Return (X, Y) of the center of cell containing provided text 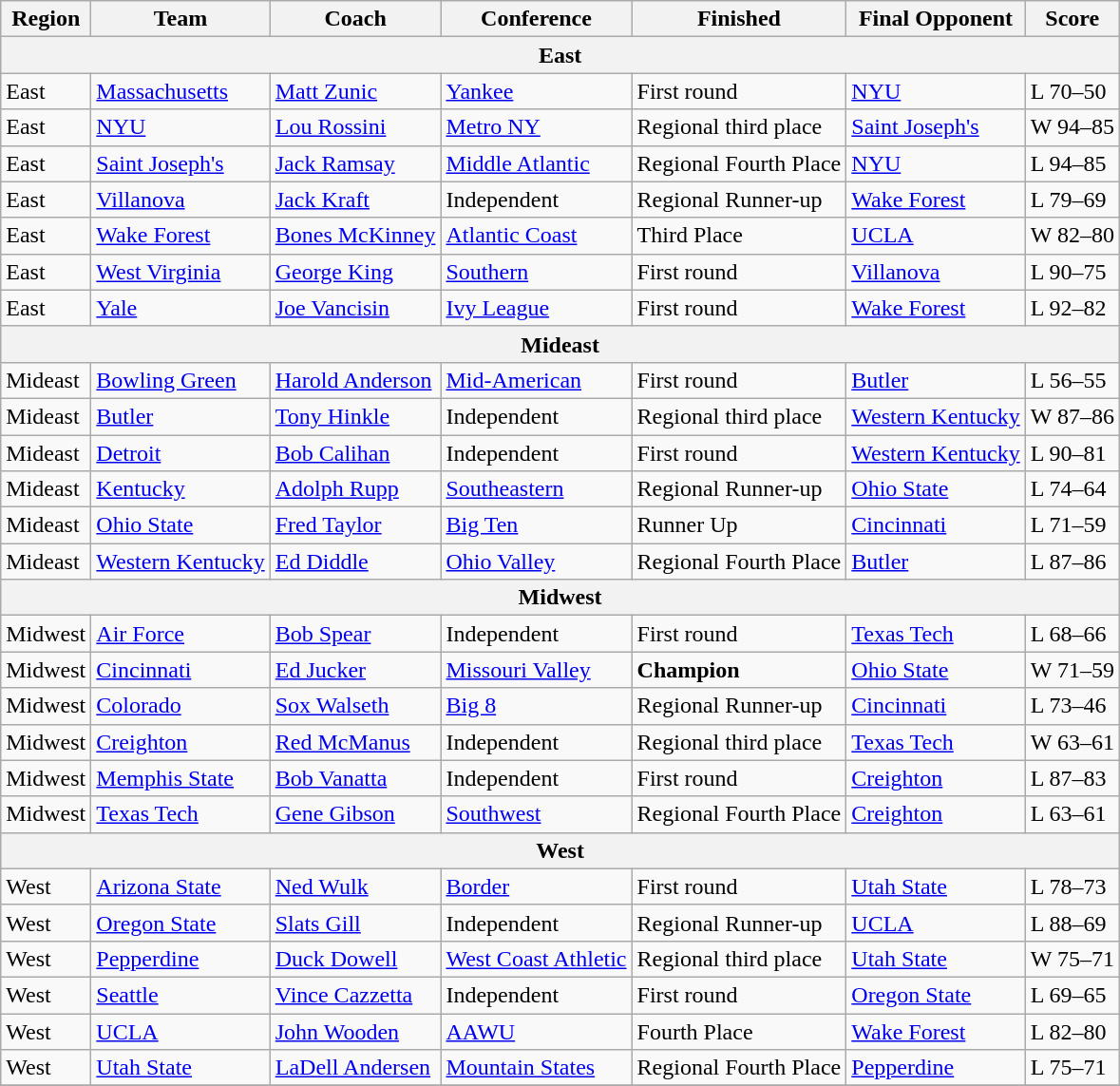
Conference (536, 19)
Duck Dowell (355, 959)
L 82–80 (1072, 1031)
Joe Vancisin (355, 308)
Tony Hinkle (355, 416)
Adolph Rupp (355, 489)
Finished (739, 19)
Matt Zunic (355, 91)
Mid-American (536, 380)
Lou Rossini (355, 127)
Final Opponent (936, 19)
West Coast Athletic (536, 959)
Fred Taylor (355, 525)
L 73–46 (1072, 706)
Bones McKinney (355, 236)
Score (1072, 19)
George King (355, 272)
L 78–73 (1072, 886)
Detroit (180, 453)
L 87–83 (1072, 778)
L 71–59 (1072, 525)
Ivy League (536, 308)
Border (536, 886)
Ohio Valley (536, 562)
W 87–86 (1072, 416)
Harold Anderson (355, 380)
Ed Jucker (355, 670)
Memphis State (180, 778)
Bob Calihan (355, 453)
Coach (355, 19)
Slats Gill (355, 923)
Sox Walseth (355, 706)
Yale (180, 308)
Champion (739, 670)
West Virginia (180, 272)
Third Place (739, 236)
Atlantic Coast (536, 236)
John Wooden (355, 1031)
Big Ten (536, 525)
Bowling Green (180, 380)
Air Force (180, 634)
Metro NY (536, 127)
Southwest (536, 814)
Mountain States (536, 1068)
Jack Kraft (355, 200)
L 90–81 (1072, 453)
Jack Ramsay (355, 163)
Massachusetts (180, 91)
Team (180, 19)
L 92–82 (1072, 308)
Southeastern (536, 489)
Missouri Valley (536, 670)
W 63–61 (1072, 742)
L 75–71 (1072, 1068)
L 74–64 (1072, 489)
W 71–59 (1072, 670)
Red McManus (355, 742)
Middle Atlantic (536, 163)
L 90–75 (1072, 272)
Vince Cazzetta (355, 995)
W 82–80 (1072, 236)
L 79–69 (1072, 200)
Colorado (180, 706)
L 63–61 (1072, 814)
W 75–71 (1072, 959)
LaDell Andersen (355, 1068)
Arizona State (180, 886)
Ned Wulk (355, 886)
Bob Spear (355, 634)
L 87–86 (1072, 562)
Region (46, 19)
Runner Up (739, 525)
L 70–50 (1072, 91)
L 56–55 (1072, 380)
Yankee (536, 91)
L 68–66 (1072, 634)
Seattle (180, 995)
L 69–65 (1072, 995)
AAWU (536, 1031)
L 94–85 (1072, 163)
Gene Gibson (355, 814)
Ed Diddle (355, 562)
Big 8 (536, 706)
Kentucky (180, 489)
Fourth Place (739, 1031)
W 94–85 (1072, 127)
Southern (536, 272)
Bob Vanatta (355, 778)
L 88–69 (1072, 923)
